From the cell containing the given text, extract its center point as (X, Y) coordinate. 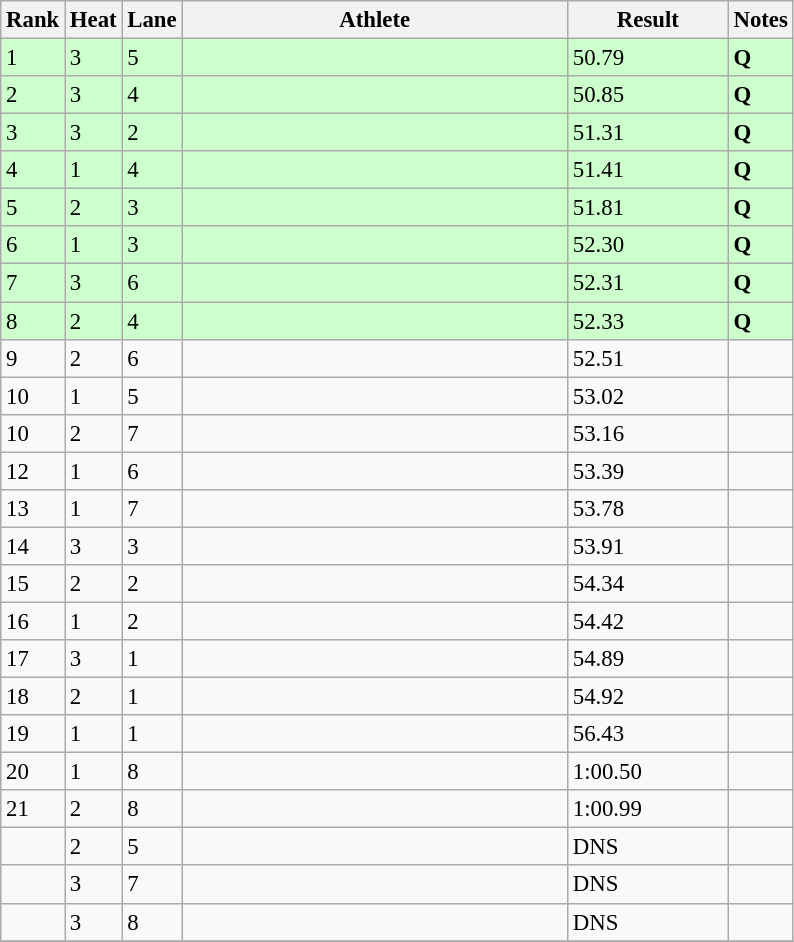
21 (33, 809)
51.31 (648, 133)
14 (33, 546)
Notes (760, 20)
Lane (152, 20)
Heat (94, 20)
53.16 (648, 433)
9 (33, 358)
18 (33, 697)
12 (33, 471)
52.31 (648, 283)
52.51 (648, 358)
51.41 (648, 170)
53.39 (648, 471)
53.02 (648, 396)
54.89 (648, 659)
53.91 (648, 546)
50.85 (648, 95)
19 (33, 734)
17 (33, 659)
52.30 (648, 245)
13 (33, 509)
51.81 (648, 208)
54.34 (648, 584)
Rank (33, 20)
15 (33, 584)
Athlete (375, 20)
16 (33, 621)
50.79 (648, 58)
56.43 (648, 734)
20 (33, 772)
Result (648, 20)
1:00.99 (648, 809)
54.92 (648, 697)
54.42 (648, 621)
52.33 (648, 321)
53.78 (648, 509)
1:00.50 (648, 772)
